Output the (X, Y) coordinate of the center of the cell containing the given text.  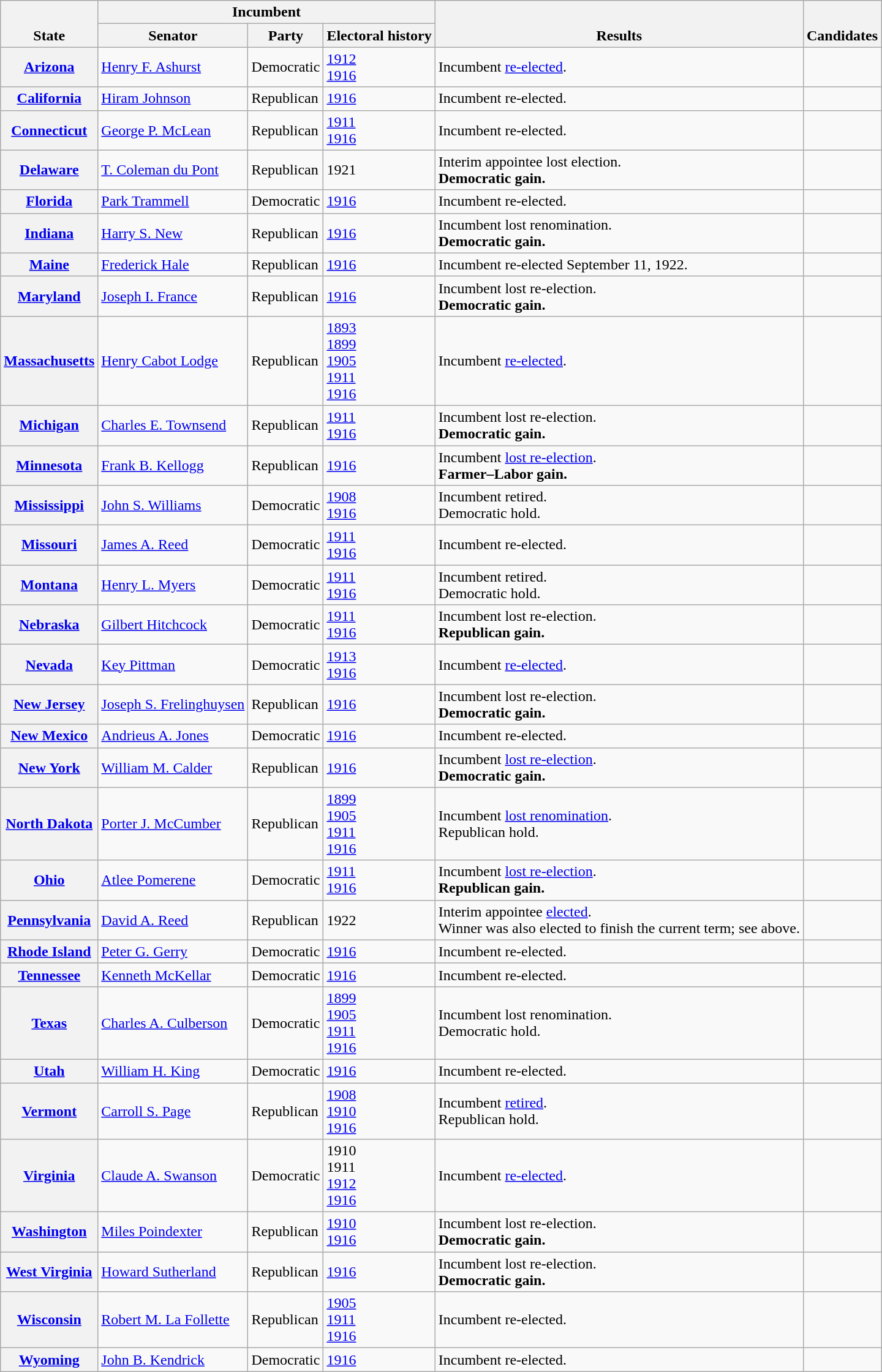
Virginia (49, 1175)
Robert M. La Follette (173, 1320)
Party (285, 36)
Delaware (49, 170)
1921 (379, 170)
New Mexico (49, 736)
Incumbent lost renomination.Democratic hold. (619, 1022)
Henry L. Myers (173, 585)
Interim appointee lost election.Democratic gain. (619, 170)
Minnesota (49, 465)
New York (49, 768)
Maine (49, 264)
Joseph I. France (173, 296)
1908 19101916 (379, 1111)
Nebraska (49, 624)
Charles E. Townsend (173, 425)
West Virginia (49, 1272)
Massachusetts (49, 361)
1908 1916 (379, 506)
Andrieus A. Jones (173, 736)
Park Trammell (173, 201)
Wyoming (49, 1360)
Michigan (49, 425)
Incumbent retired.Republican hold. (619, 1111)
Arizona (49, 67)
1922 (379, 920)
Florida (49, 201)
T. Coleman du Pont (173, 170)
Incumbent lost re-election.Farmer–Labor gain. (619, 465)
Incumbent lost renomination.Democratic gain. (619, 233)
Tennessee (49, 975)
Carroll S. Page (173, 1111)
Frederick Hale (173, 264)
Wisconsin (49, 1320)
David A. Reed (173, 920)
North Dakota (49, 824)
Interim appointee elected.Winner was also elected to finish the current term; see above. (619, 920)
Nevada (49, 665)
Indiana (49, 233)
Ohio (49, 880)
Peter G. Gerry (173, 951)
John B. Kendrick (173, 1360)
Frank B. Kellogg (173, 465)
Montana (49, 585)
1913 1916 (379, 665)
Connecticut (49, 130)
Senator (173, 36)
Incumbent lost renomination.Republican hold. (619, 824)
John S. Williams (173, 506)
Howard Sutherland (173, 1272)
Miles Poindexter (173, 1232)
Washington (49, 1232)
Utah (49, 1071)
State (49, 24)
190519111916 (379, 1320)
Henry Cabot Lodge (173, 361)
Pennsylvania (49, 920)
Hiram Johnson (173, 99)
California (49, 99)
1912 1916 (379, 67)
Vermont (49, 1111)
1910 1911 1912 1916 (379, 1175)
Candidates (842, 24)
Incumbent re-elected September 11, 1922. (619, 264)
Incumbent (266, 12)
Atlee Pomerene (173, 880)
Key Pittman (173, 665)
New Jersey (49, 704)
Gilbert Hitchcock (173, 624)
William H. King (173, 1071)
Joseph S. Frelinghuysen (173, 704)
19101916 (379, 1232)
Porter J. McCumber (173, 824)
Texas (49, 1022)
Harry S. New (173, 233)
Electoral history (379, 36)
William M. Calder (173, 768)
18931899190519111916 (379, 361)
Henry F. Ashurst (173, 67)
Kenneth McKellar (173, 975)
Claude A. Swanson (173, 1175)
Results (619, 24)
James A. Reed (173, 545)
Rhode Island (49, 951)
Missouri (49, 545)
Mississippi (49, 506)
Charles A. Culberson (173, 1022)
Maryland (49, 296)
George P. McLean (173, 130)
